Detect which cell encompasses the target text, then output its (x, y) center coordinate. 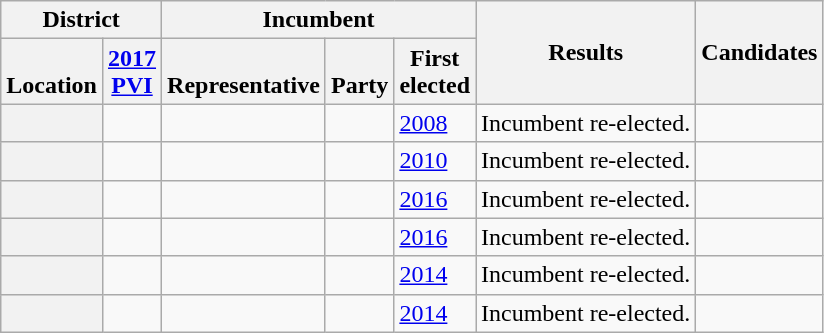
Incumbent (319, 20)
District (82, 20)
2010 (435, 161)
Party (359, 72)
Results (586, 52)
Candidates (760, 52)
2008 (435, 123)
Firstelected (435, 72)
2017PVI (132, 72)
Representative (244, 72)
Location (52, 72)
